Return (X, Y) of the center of cell containing provided text 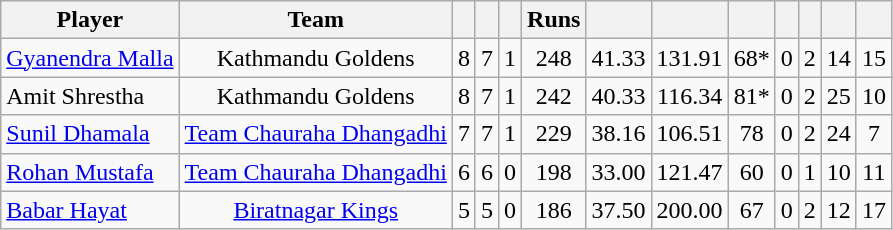
24 (838, 134)
Amit Shrestha (90, 96)
40.33 (618, 96)
121.47 (690, 172)
12 (838, 210)
38.16 (618, 134)
15 (874, 58)
81* (752, 96)
17 (874, 210)
242 (554, 96)
200.00 (690, 210)
78 (752, 134)
131.91 (690, 58)
116.34 (690, 96)
Player (90, 20)
41.33 (618, 58)
229 (554, 134)
Rohan Mustafa (90, 172)
Team (316, 20)
Biratnagar Kings (316, 210)
Runs (554, 20)
14 (838, 58)
186 (554, 210)
Gyanendra Malla (90, 58)
11 (874, 172)
106.51 (690, 134)
Babar Hayat (90, 210)
25 (838, 96)
60 (752, 172)
33.00 (618, 172)
198 (554, 172)
68* (752, 58)
37.50 (618, 210)
Sunil Dhamala (90, 134)
67 (752, 210)
248 (554, 58)
